Find where the given text appears and provide that cell's center as (x, y) coordinate. 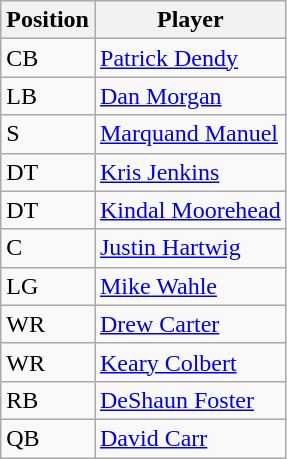
Kris Jenkins (190, 172)
Position (48, 20)
Mike Wahle (190, 286)
LB (48, 96)
Justin Hartwig (190, 248)
David Carr (190, 438)
DeShaun Foster (190, 400)
Drew Carter (190, 324)
LG (48, 286)
Player (190, 20)
Kindal Moorehead (190, 210)
Marquand Manuel (190, 134)
Dan Morgan (190, 96)
RB (48, 400)
CB (48, 58)
S (48, 134)
Keary Colbert (190, 362)
QB (48, 438)
C (48, 248)
Patrick Dendy (190, 58)
